Search for the cell housing the specified text and yield its [X, Y] center coordinate. 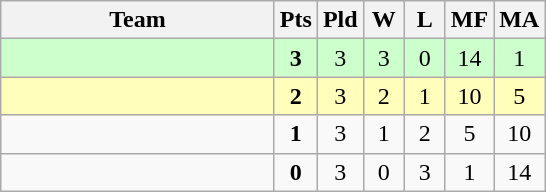
MA [520, 20]
L [424, 20]
MF [469, 20]
Pts [296, 20]
Pld [340, 20]
W [384, 20]
Team [138, 20]
